From the cell containing the given text, extract its center point as [X, Y] coordinate. 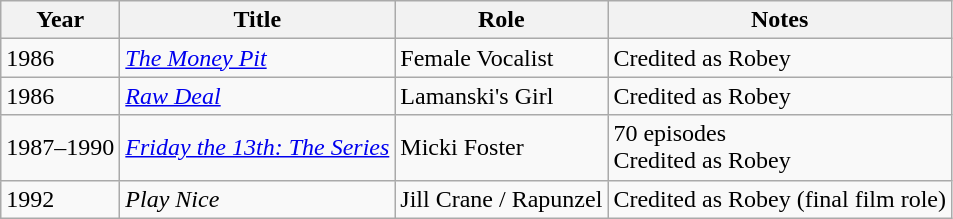
Year [60, 20]
The Money Pit [258, 58]
Female Vocalist [502, 58]
1992 [60, 199]
Role [502, 20]
Notes [780, 20]
Title [258, 20]
Friday the 13th: The Series [258, 148]
Raw Deal [258, 96]
Micki Foster [502, 148]
Credited as Robey (final film role) [780, 199]
Jill Crane / Rapunzel [502, 199]
1987–1990 [60, 148]
Lamanski's Girl [502, 96]
70 episodesCredited as Robey [780, 148]
Play Nice [258, 199]
